Search for the cell housing the specified text and yield its (X, Y) center coordinate. 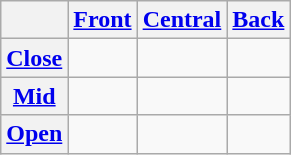
Open (34, 134)
Front (102, 20)
Mid (34, 96)
Close (34, 58)
Back (258, 20)
Central (182, 20)
